Scan for the cell matching the given text and deliver its (x, y) coordinate at center. 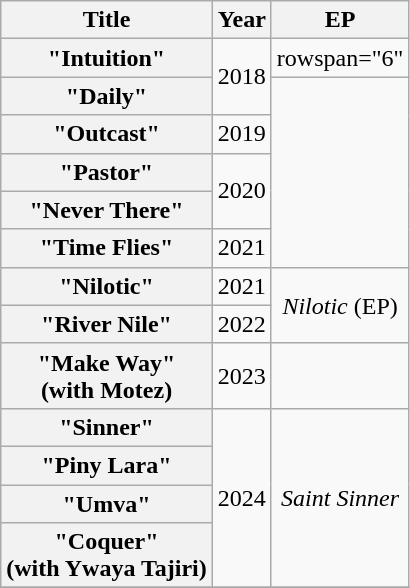
"Daily" (107, 96)
"River Nile" (107, 324)
"Never There" (107, 210)
2024 (242, 498)
2022 (242, 324)
"Make Way" (with Motez) (107, 376)
"Outcast" (107, 134)
2023 (242, 376)
2018 (242, 77)
Title (107, 20)
"Coquer" (with Ywaya Tajiri) (107, 556)
EP (340, 20)
"Nilotic" (107, 286)
"Piny Lara" (107, 465)
"Sinner" (107, 427)
"Intuition" (107, 58)
Nilotic (EP) (340, 305)
Year (242, 20)
2019 (242, 134)
"Pastor" (107, 172)
Saint Sinner (340, 498)
"Umva" (107, 503)
"Time Flies" (107, 248)
rowspan="6" (340, 58)
2020 (242, 191)
